Extract the (X, Y) coordinate from the center of the cell holding the provided text.  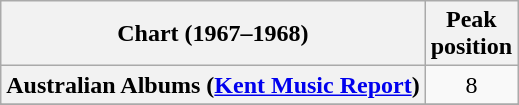
8 (471, 85)
Australian Albums (Kent Music Report) (213, 85)
Peak position (471, 34)
Chart (1967–1968) (213, 34)
